Find where the given text appears and provide that cell's center as [x, y] coordinate. 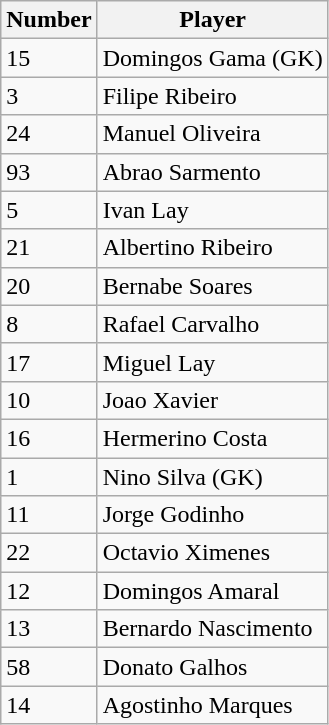
58 [49, 667]
21 [49, 248]
Domingos Amaral [212, 591]
Agostinho Marques [212, 705]
Bernabe Soares [212, 286]
22 [49, 553]
Ivan Lay [212, 210]
Number [49, 20]
10 [49, 400]
5 [49, 210]
8 [49, 324]
20 [49, 286]
Filipe Ribeiro [212, 96]
14 [49, 705]
12 [49, 591]
Player [212, 20]
93 [49, 172]
15 [49, 58]
Jorge Godinho [212, 515]
Hermerino Costa [212, 438]
Manuel Oliveira [212, 134]
Bernardo Nascimento [212, 629]
17 [49, 362]
Nino Silva (GK) [212, 477]
16 [49, 438]
Octavio Ximenes [212, 553]
1 [49, 477]
Abrao Sarmento [212, 172]
13 [49, 629]
Miguel Lay [212, 362]
Donato Galhos [212, 667]
Albertino Ribeiro [212, 248]
Domingos Gama (GK) [212, 58]
Rafael Carvalho [212, 324]
11 [49, 515]
Joao Xavier [212, 400]
3 [49, 96]
24 [49, 134]
